Extract the [X, Y] coordinate from the center of the cell holding the provided text.  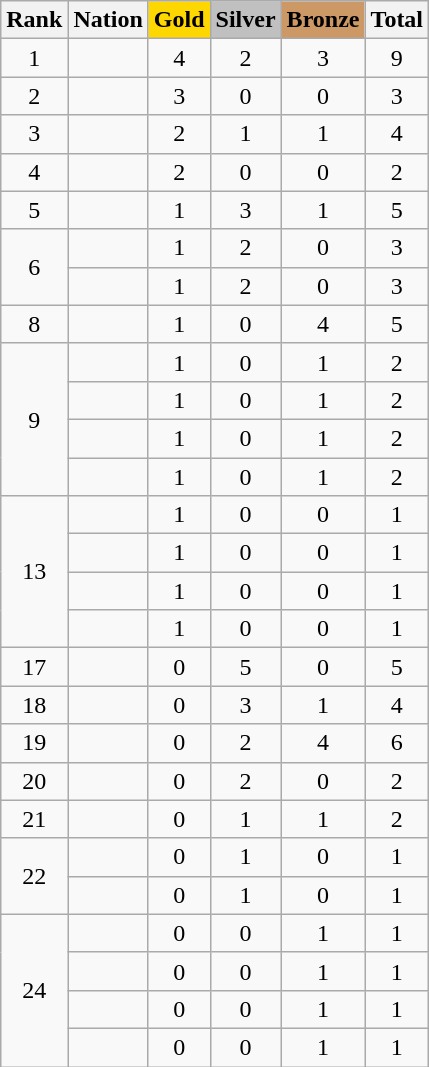
13 [34, 572]
19 [34, 743]
Nation [108, 20]
18 [34, 705]
Rank [34, 20]
24 [34, 990]
8 [34, 324]
17 [34, 667]
21 [34, 819]
22 [34, 876]
Total [397, 20]
20 [34, 781]
Gold [179, 20]
Silver [246, 20]
Bronze [323, 20]
